Extract the [X, Y] coordinate from the center of the cell holding the provided text.  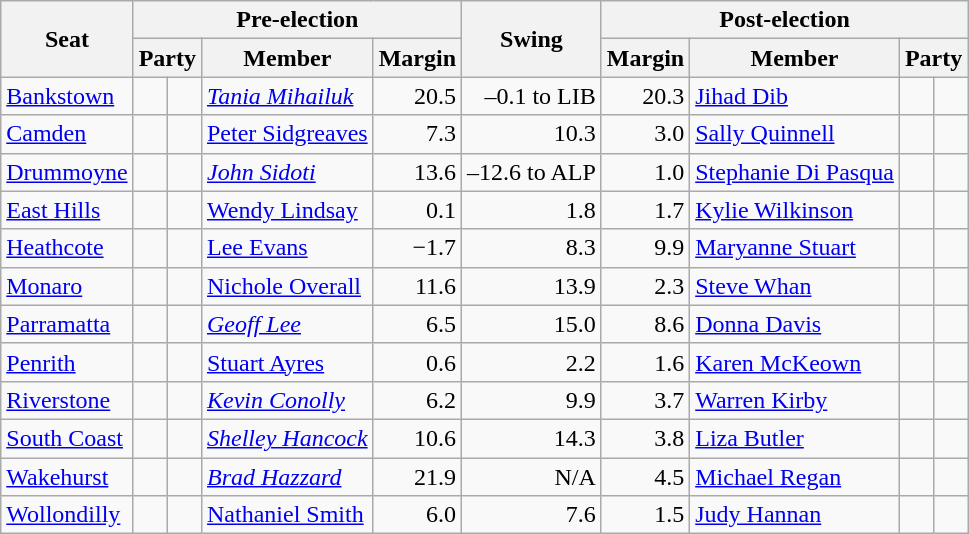
Michael Regan [795, 477]
Peter Sidgreaves [287, 134]
Tania Mihailuk [287, 96]
4.5 [645, 477]
8.3 [532, 248]
−1.7 [417, 248]
20.5 [417, 96]
7.3 [417, 134]
Kylie Wilkinson [795, 210]
10.6 [417, 438]
Parramatta [67, 324]
11.6 [417, 286]
6.0 [417, 515]
1.0 [645, 172]
N/A [532, 477]
13.6 [417, 172]
Pre-election [297, 20]
Camden [67, 134]
Wendy Lindsay [287, 210]
Liza Butler [795, 438]
Donna Davis [795, 324]
14.3 [532, 438]
13.9 [532, 286]
6.2 [417, 400]
Seat [67, 39]
Bankstown [67, 96]
–12.6 to ALP [532, 172]
Monaro [67, 286]
Nichole Overall [287, 286]
Shelley Hancock [287, 438]
Maryanne Stuart [795, 248]
Wollondilly [67, 515]
Brad Hazzard [287, 477]
1.6 [645, 362]
South Coast [67, 438]
1.7 [645, 210]
Karen McKeown [795, 362]
Heathcote [67, 248]
20.3 [645, 96]
Penrith [67, 362]
Drummoyne [67, 172]
21.9 [417, 477]
7.6 [532, 515]
Stephanie Di Pasqua [795, 172]
6.5 [417, 324]
Wakehurst [67, 477]
10.3 [532, 134]
Stuart Ayres [287, 362]
3.7 [645, 400]
2.2 [532, 362]
1.5 [645, 515]
2.3 [645, 286]
Geoff Lee [287, 324]
0.6 [417, 362]
Sally Quinnell [795, 134]
Jihad Dib [795, 96]
John Sidoti [287, 172]
3.0 [645, 134]
0.1 [417, 210]
1.8 [532, 210]
3.8 [645, 438]
Riverstone [67, 400]
Lee Evans [287, 248]
Nathaniel Smith [287, 515]
Post-election [784, 20]
Steve Whan [795, 286]
Judy Hannan [795, 515]
15.0 [532, 324]
–0.1 to LIB [532, 96]
Swing [532, 39]
Kevin Conolly [287, 400]
Warren Kirby [795, 400]
8.6 [645, 324]
East Hills [67, 210]
